For the text-containing cell, return its midpoint in (x, y) coordinate format. 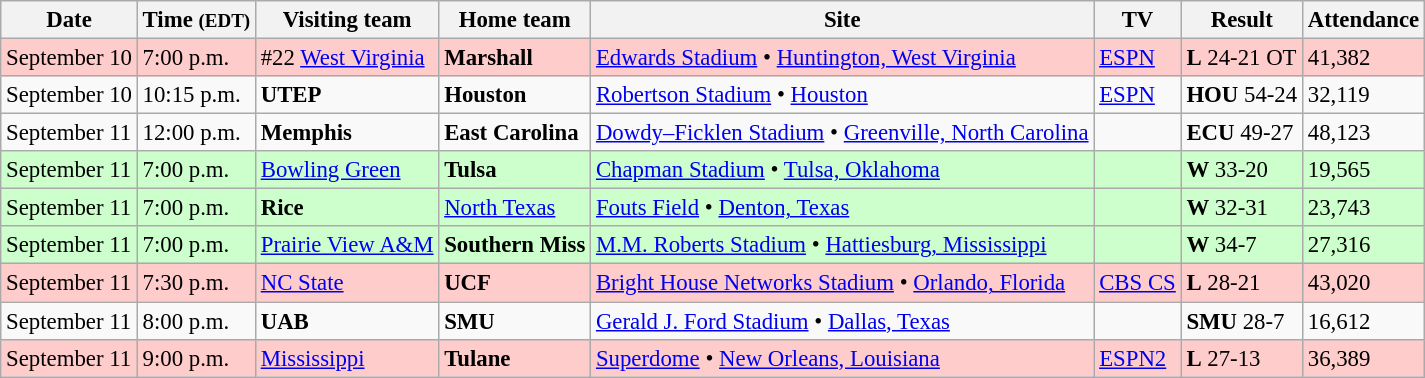
Southern Miss (515, 245)
9:00 p.m. (196, 358)
Time (EDT) (196, 20)
UAB (346, 321)
Chapman Stadium • Tulsa, Oklahoma (842, 170)
W 34-7 (1242, 245)
16,612 (1363, 321)
Site (842, 20)
Robertson Stadium • Houston (842, 95)
Prairie View A&M (346, 245)
Rice (346, 208)
ESPN2 (1138, 358)
Date (69, 20)
Visiting team (346, 20)
Memphis (346, 133)
7:30 p.m. (196, 283)
8:00 p.m. (196, 321)
Tulsa (515, 170)
19,565 (1363, 170)
ECU 49-27 (1242, 133)
W 32-31 (1242, 208)
12:00 p.m. (196, 133)
CBS CS (1138, 283)
SMU 28-7 (1242, 321)
#22 West Virginia (346, 58)
Edwards Stadium • Huntington, West Virginia (842, 58)
Bowling Green (346, 170)
Fouts Field • Denton, Texas (842, 208)
Mississippi (346, 358)
East Carolina (515, 133)
W 33-20 (1242, 170)
Superdome • New Orleans, Louisiana (842, 358)
Marshall (515, 58)
Result (1242, 20)
41,382 (1363, 58)
10:15 p.m. (196, 95)
Dowdy–Ficklen Stadium • Greenville, North Carolina (842, 133)
UTEP (346, 95)
North Texas (515, 208)
TV (1138, 20)
UCF (515, 283)
L 27-13 (1242, 358)
48,123 (1363, 133)
NC State (346, 283)
Home team (515, 20)
32,119 (1363, 95)
43,020 (1363, 283)
Attendance (1363, 20)
Gerald J. Ford Stadium • Dallas, Texas (842, 321)
SMU (515, 321)
36,389 (1363, 358)
HOU 54-24 (1242, 95)
23,743 (1363, 208)
27,316 (1363, 245)
Tulane (515, 358)
L 28-21 (1242, 283)
Bright House Networks Stadium • Orlando, Florida (842, 283)
L 24-21 OT (1242, 58)
Houston (515, 95)
M.M. Roberts Stadium • Hattiesburg, Mississippi (842, 245)
